Extract the (x, y) coordinate from the center of the cell holding the provided text.  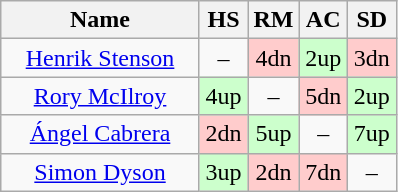
5up (274, 134)
4dn (274, 58)
Name (100, 20)
5dn (324, 96)
AC (324, 20)
SD (372, 20)
4up (224, 96)
3up (224, 172)
7up (372, 134)
Simon Dyson (100, 172)
Ángel Cabrera (100, 134)
3dn (372, 58)
RM (274, 20)
Henrik Stenson (100, 58)
Rory McIlroy (100, 96)
7dn (324, 172)
HS (224, 20)
